Detect which cell encompasses the target text, then output its [X, Y] center coordinate. 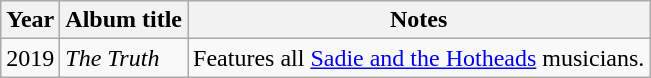
Notes [419, 20]
Features all Sadie and the Hotheads musicians. [419, 58]
Album title [124, 20]
The Truth [124, 58]
2019 [30, 58]
Year [30, 20]
